Locate the cell with the specified text and output its [X, Y] center coordinate. 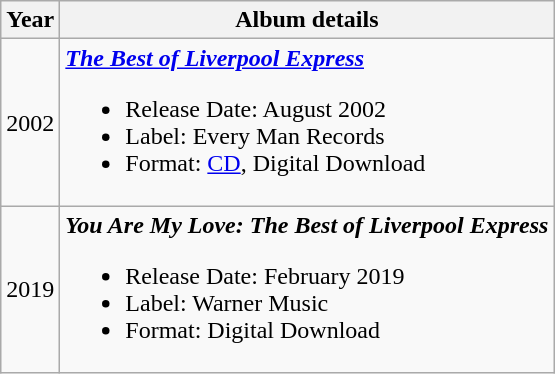
2019 [30, 290]
Album details [307, 20]
The Best of Liverpool ExpressRelease Date: August 2002Label: Every Man RecordsFormat: CD, Digital Download [307, 122]
2002 [30, 122]
Year [30, 20]
You Are My Love: The Best of Liverpool ExpressRelease Date: February 2019Label: Warner MusicFormat: Digital Download [307, 290]
